For the text-containing cell, return its midpoint in [x, y] coordinate format. 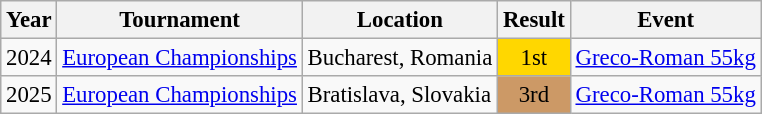
Event [666, 20]
2025 [29, 95]
Bucharest, Romania [400, 58]
Result [534, 20]
2024 [29, 58]
1st [534, 58]
Tournament [180, 20]
Location [400, 20]
3rd [534, 95]
Year [29, 20]
Bratislava, Slovakia [400, 95]
